Identify which cell holds the provided text, then report its [x, y] central coordinate. 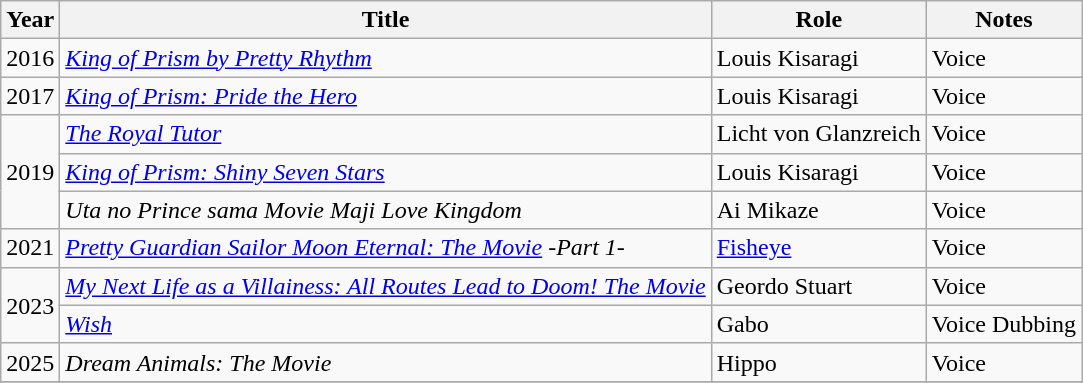
Year [30, 20]
2025 [30, 362]
Fisheye [818, 248]
Ai Mikaze [818, 210]
Pretty Guardian Sailor Moon Eternal: The Movie -Part 1- [386, 248]
Wish [386, 324]
2016 [30, 58]
2017 [30, 96]
Geordo Stuart [818, 286]
Hippo [818, 362]
Uta no Prince sama Movie Maji Love Kingdom [386, 210]
King of Prism: Shiny Seven Stars [386, 172]
2023 [30, 305]
Dream Animals: The Movie [386, 362]
2019 [30, 172]
Notes [1004, 20]
King of Prism: Pride the Hero [386, 96]
Voice Dubbing [1004, 324]
The Royal Tutor [386, 134]
2021 [30, 248]
Role [818, 20]
Title [386, 20]
King of Prism by Pretty Rhythm [386, 58]
Licht von Glanzreich [818, 134]
My Next Life as a Villainess: All Routes Lead to Doom! The Movie [386, 286]
Gabo [818, 324]
